Locate the cell with the specified text and output its (x, y) center coordinate. 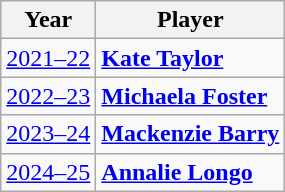
2022–23 (48, 96)
Michaela Foster (190, 96)
Kate Taylor (190, 58)
2021–22 (48, 58)
Year (48, 20)
Player (190, 20)
Annalie Longo (190, 172)
2024–25 (48, 172)
Mackenzie Barry (190, 134)
2023–24 (48, 134)
